Detect which cell encompasses the target text, then output its [x, y] center coordinate. 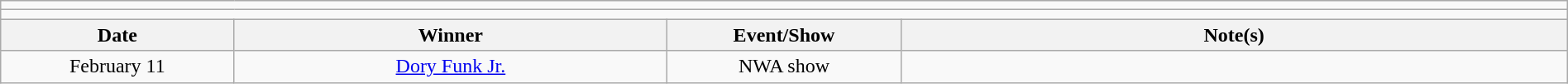
NWA show [784, 67]
Dory Funk Jr. [451, 67]
Event/Show [784, 35]
February 11 [117, 67]
Winner [451, 35]
Note(s) [1234, 35]
Date [117, 35]
